Find where the given text appears and provide that cell's center as (X, Y) coordinate. 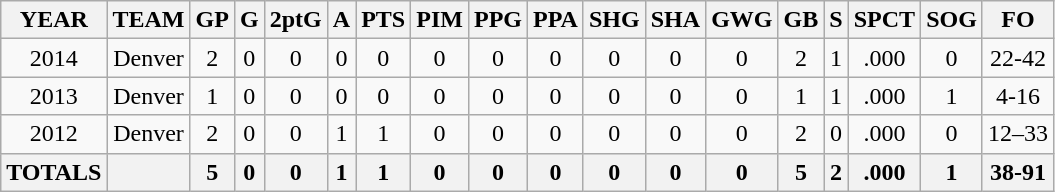
YEAR (54, 20)
22-42 (1018, 58)
SPCT (884, 20)
PPG (498, 20)
SHG (614, 20)
2014 (54, 58)
12–33 (1018, 134)
FO (1018, 20)
A (341, 20)
4-16 (1018, 96)
SOG (952, 20)
GP (212, 20)
PTS (384, 20)
S (836, 20)
38-91 (1018, 172)
GWG (742, 20)
SHA (675, 20)
2ptG (296, 20)
GB (801, 20)
TEAM (148, 20)
G (249, 20)
2012 (54, 134)
PPA (556, 20)
PIM (440, 20)
TOTALS (54, 172)
2013 (54, 96)
